Find where the given text appears and provide that cell's center as (X, Y) coordinate. 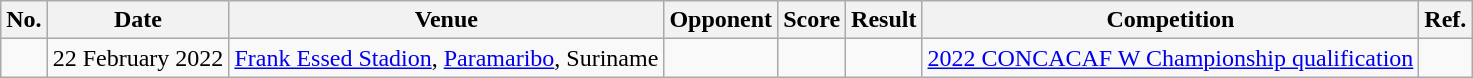
Competition (1170, 20)
Venue (446, 20)
No. (24, 20)
Ref. (1446, 20)
Result (884, 20)
Frank Essed Stadion, Paramaribo, Suriname (446, 58)
Score (812, 20)
22 February 2022 (138, 58)
2022 CONCACAF W Championship qualification (1170, 58)
Opponent (721, 20)
Date (138, 20)
